Extract the (x, y) coordinate from the center of the cell holding the provided text.  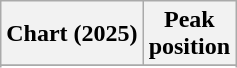
Chart (2025) (72, 34)
Peakposition (189, 34)
